Return (X, Y) of the center of cell containing provided text 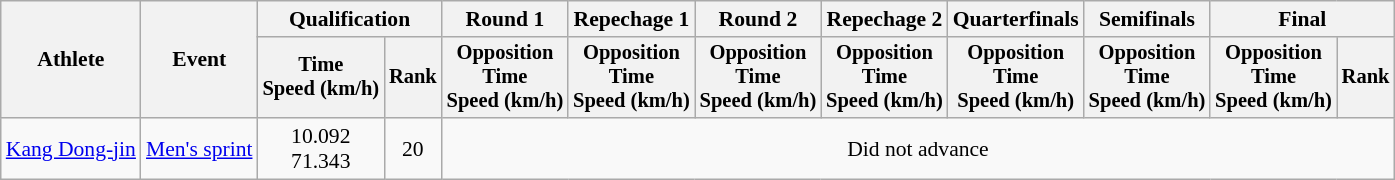
Men's sprint (200, 148)
10.09271.343 (322, 148)
Final (1302, 19)
Qualification (350, 19)
20 (413, 148)
Quarterfinals (1016, 19)
Semifinals (1148, 19)
Round 1 (506, 19)
Kang Dong-jin (71, 148)
TimeSpeed (km/h) (322, 78)
Did not advance (918, 148)
Event (200, 60)
Repechage 2 (884, 19)
Repechage 1 (632, 19)
Athlete (71, 60)
Round 2 (758, 19)
